Determine the (x, y) coordinate at the center of the cell enclosing the given text.  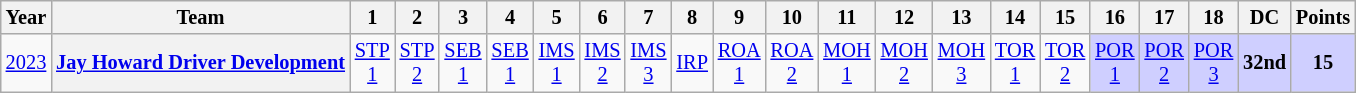
11 (846, 17)
5 (557, 17)
8 (692, 17)
2 (418, 17)
STP1 (372, 63)
3 (462, 17)
MOH2 (904, 63)
IRP (692, 63)
STP2 (418, 63)
16 (1114, 17)
18 (1214, 17)
MOH3 (962, 63)
Year (26, 17)
2023 (26, 63)
IMS2 (603, 63)
ROA1 (740, 63)
ROA2 (792, 63)
POR3 (1214, 63)
POR1 (1114, 63)
IMS1 (557, 63)
Jay Howard Driver Development (200, 63)
POR2 (1164, 63)
6 (603, 17)
IMS3 (648, 63)
7 (648, 17)
12 (904, 17)
32nd (1264, 63)
TOR2 (1065, 63)
9 (740, 17)
13 (962, 17)
10 (792, 17)
Team (200, 17)
14 (1015, 17)
Points (1323, 17)
MOH1 (846, 63)
TOR1 (1015, 63)
1 (372, 17)
17 (1164, 17)
4 (510, 17)
DC (1264, 17)
